Return (x, y) of the center of cell containing provided text 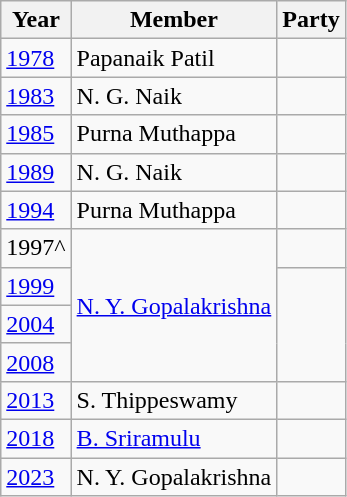
2013 (36, 400)
1985 (36, 134)
Party (311, 20)
B. Sriramulu (174, 438)
Member (174, 20)
1978 (36, 58)
2018 (36, 438)
1997^ (36, 248)
2023 (36, 477)
Papanaik Patil (174, 58)
1989 (36, 172)
Year (36, 20)
1999 (36, 286)
2004 (36, 324)
1994 (36, 210)
S. Thippeswamy (174, 400)
2008 (36, 362)
1983 (36, 96)
